Capture the cell that displays the provided text and extract its (x, y) central coordinate. 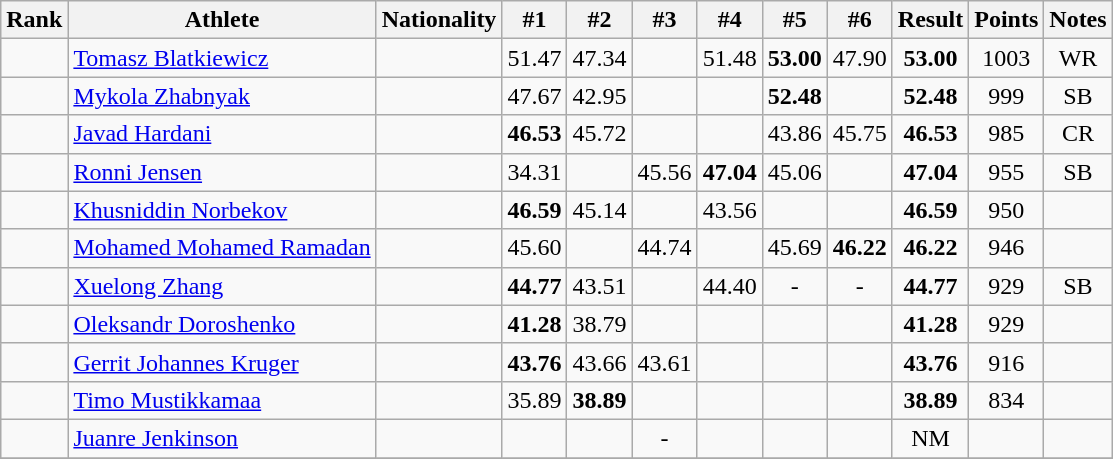
946 (1006, 248)
#6 (860, 20)
Nationality (439, 20)
#3 (664, 20)
Mohamed Mohamed Ramadan (222, 248)
#2 (600, 20)
WR (1078, 58)
NM (930, 438)
#1 (534, 20)
Points (1006, 20)
Timo Mustikkamaa (222, 400)
Juanre Jenkinson (222, 438)
43.66 (600, 362)
Notes (1078, 20)
45.69 (794, 248)
38.79 (600, 324)
45.60 (534, 248)
43.51 (600, 286)
Oleksandr Doroshenko (222, 324)
47.34 (600, 58)
45.06 (794, 172)
999 (1006, 96)
950 (1006, 210)
#4 (730, 20)
45.56 (664, 172)
51.48 (730, 58)
44.40 (730, 286)
985 (1006, 134)
45.75 (860, 134)
34.31 (534, 172)
51.47 (534, 58)
916 (1006, 362)
CR (1078, 134)
47.67 (534, 96)
43.86 (794, 134)
35.89 (534, 400)
47.90 (860, 58)
45.72 (600, 134)
1003 (1006, 58)
42.95 (600, 96)
Rank (34, 20)
43.56 (730, 210)
834 (1006, 400)
45.14 (600, 210)
#5 (794, 20)
Mykola Zhabnyak (222, 96)
Ronni Jensen (222, 172)
44.74 (664, 248)
Javad Hardani (222, 134)
Gerrit Johannes Kruger (222, 362)
Tomasz Blatkiewicz (222, 58)
Result (930, 20)
43.61 (664, 362)
Khusniddin Norbekov (222, 210)
Athlete (222, 20)
Xuelong Zhang (222, 286)
955 (1006, 172)
